Extract the (X, Y) coordinate from the center of the cell holding the provided text.  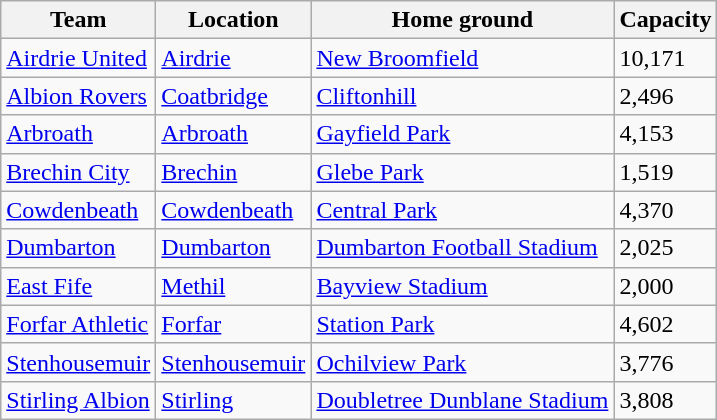
2,496 (666, 96)
3,776 (666, 362)
Cliftonhill (462, 96)
Doubletree Dunblane Stadium (462, 400)
Location (234, 20)
Stirling (234, 400)
Dumbarton Football Stadium (462, 248)
Brechin City (78, 172)
3,808 (666, 400)
Central Park (462, 210)
Stirling Albion (78, 400)
Team (78, 20)
4,602 (666, 324)
Ochilview Park (462, 362)
1,519 (666, 172)
Home ground (462, 20)
New Broomfield (462, 58)
4,153 (666, 134)
10,171 (666, 58)
Coatbridge (234, 96)
Station Park (462, 324)
Bayview Stadium (462, 286)
Methil (234, 286)
Airdrie United (78, 58)
Forfar (234, 324)
Capacity (666, 20)
Glebe Park (462, 172)
Forfar Athletic (78, 324)
East Fife (78, 286)
Gayfield Park (462, 134)
Brechin (234, 172)
2,025 (666, 248)
2,000 (666, 286)
Airdrie (234, 58)
4,370 (666, 210)
Albion Rovers (78, 96)
